Capture the cell that displays the provided text and extract its (X, Y) central coordinate. 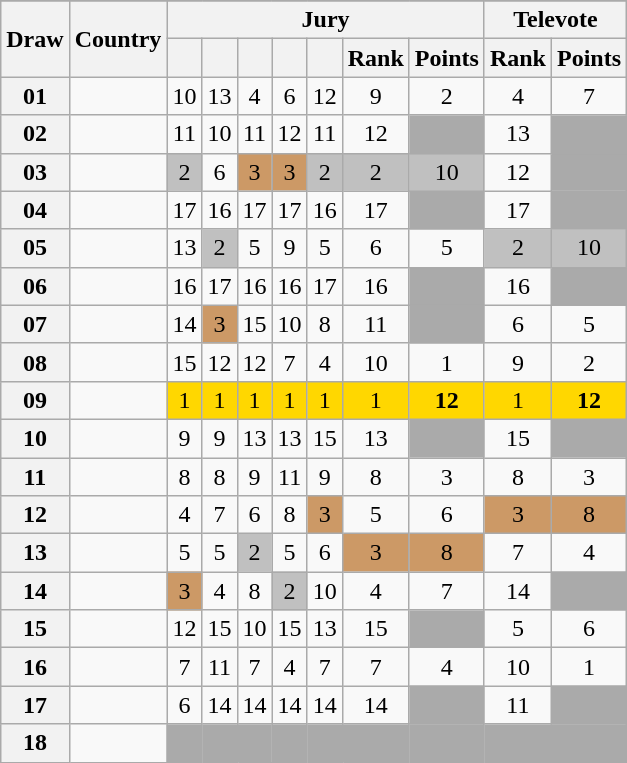
07 (35, 324)
01 (35, 96)
06 (35, 286)
09 (35, 400)
Country (118, 39)
04 (35, 210)
03 (35, 172)
02 (35, 134)
Draw (35, 39)
18 (35, 743)
05 (35, 248)
08 (35, 362)
Televote (555, 20)
Jury (326, 20)
